Provide the (x, y) coordinate of the cell's center where the given text is located.  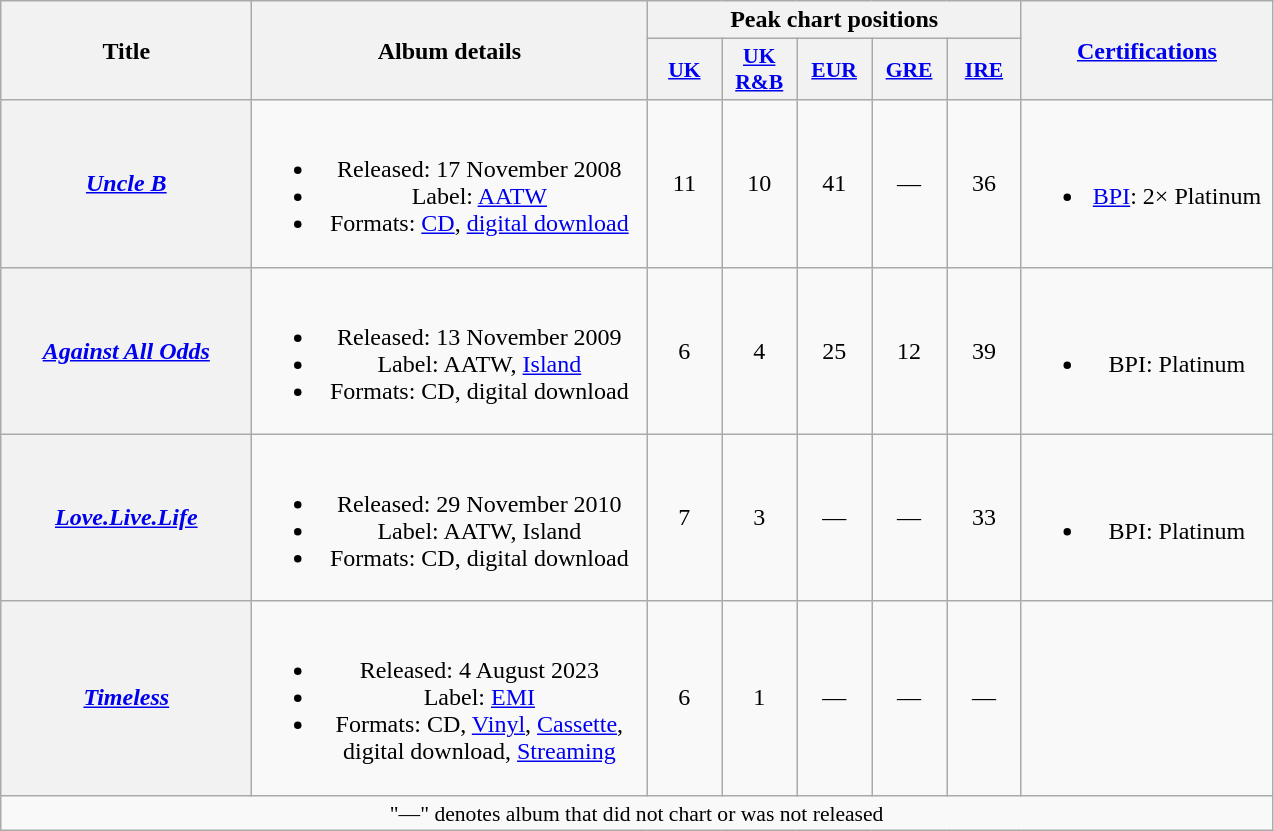
10 (760, 184)
11 (684, 184)
BPI: 2× Platinum (1146, 184)
41 (834, 184)
EUR (834, 70)
Released: 17 November 2008Label: AATWFormats: CD, digital download (450, 184)
12 (910, 350)
1 (760, 698)
Released: 4 August 2023Label: EMIFormats: CD, Vinyl, Cassette, digital download, Streaming (450, 698)
36 (984, 184)
4 (760, 350)
39 (984, 350)
Peak chart positions (834, 20)
Released: 13 November 2009Label: AATW, IslandFormats: CD, digital download (450, 350)
Timeless (126, 698)
3 (760, 518)
Released: 29 November 2010Label: AATW, IslandFormats: CD, digital download (450, 518)
GRE (910, 70)
"—" denotes album that did not chart or was not released (637, 813)
UK (684, 70)
25 (834, 350)
7 (684, 518)
Certifications (1146, 50)
33 (984, 518)
Against All Odds (126, 350)
IRE (984, 70)
Love.Live.Life (126, 518)
Title (126, 50)
UK R&B (760, 70)
Uncle B (126, 184)
Album details (450, 50)
